Find where the given text appears and provide that cell's center as (x, y) coordinate. 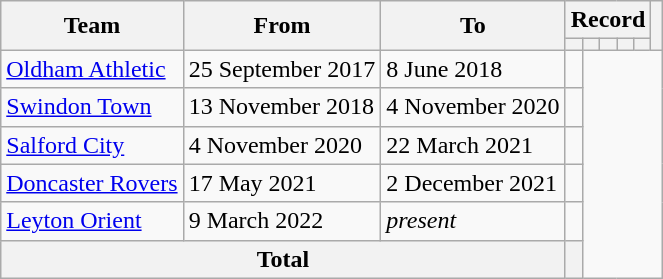
9 March 2022 (282, 221)
8 June 2018 (473, 69)
25 September 2017 (282, 69)
Team (92, 26)
Total (283, 259)
From (282, 26)
Oldham Athletic (92, 69)
To (473, 26)
present (473, 221)
Record (608, 20)
Doncaster Rovers (92, 183)
Swindon Town (92, 107)
13 November 2018 (282, 107)
Salford City (92, 145)
Leyton Orient (92, 221)
2 December 2021 (473, 183)
17 May 2021 (282, 183)
22 March 2021 (473, 145)
